From the cell containing the given text, extract its center point as [X, Y] coordinate. 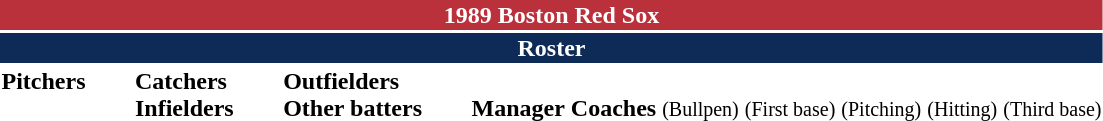
Roster [552, 48]
1989 Boston Red Sox [552, 15]
